Identify which cell holds the provided text, then report its [x, y] central coordinate. 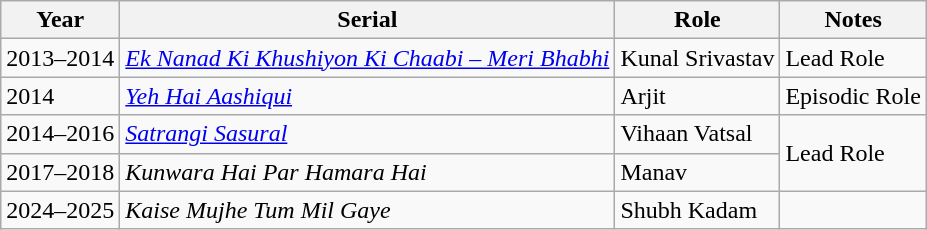
2017–2018 [60, 172]
Satrangi Sasural [368, 134]
2014 [60, 96]
Kunwara Hai Par Hamara Hai [368, 172]
Role [698, 20]
Vihaan Vatsal [698, 134]
Serial [368, 20]
2024–2025 [60, 210]
Arjit [698, 96]
Shubh Kadam [698, 210]
Yeh Hai Aashiqui [368, 96]
2014–2016 [60, 134]
Year [60, 20]
Kunal Srivastav [698, 58]
2013–2014 [60, 58]
Kaise Mujhe Tum Mil Gaye [368, 210]
Manav [698, 172]
Notes [853, 20]
Episodic Role [853, 96]
Ek Nanad Ki Khushiyon Ki Chaabi – Meri Bhabhi [368, 58]
